Scan for the cell matching the given text and deliver its [X, Y] coordinate at center. 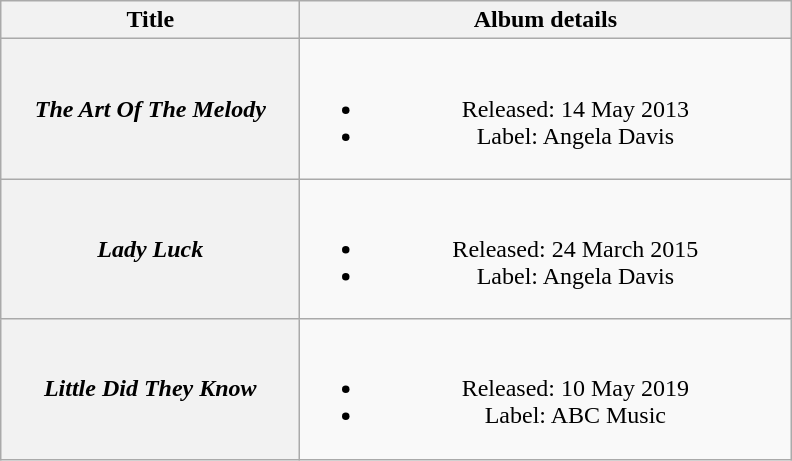
The Art Of The Melody [150, 109]
Title [150, 20]
Released: 24 March 2015Label: Angela Davis [546, 249]
Little Did They Know [150, 389]
Released: 10 May 2019Label: ABC Music [546, 389]
Released: 14 May 2013Label: Angela Davis [546, 109]
Lady Luck [150, 249]
Album details [546, 20]
